Locate the cell with the specified text and output its (X, Y) center coordinate. 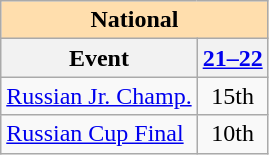
10th (232, 134)
Russian Cup Final (99, 134)
21–22 (232, 58)
National (134, 20)
Event (99, 58)
Russian Jr. Champ. (99, 96)
15th (232, 96)
